Scan for the cell matching the given text and deliver its (X, Y) coordinate at center. 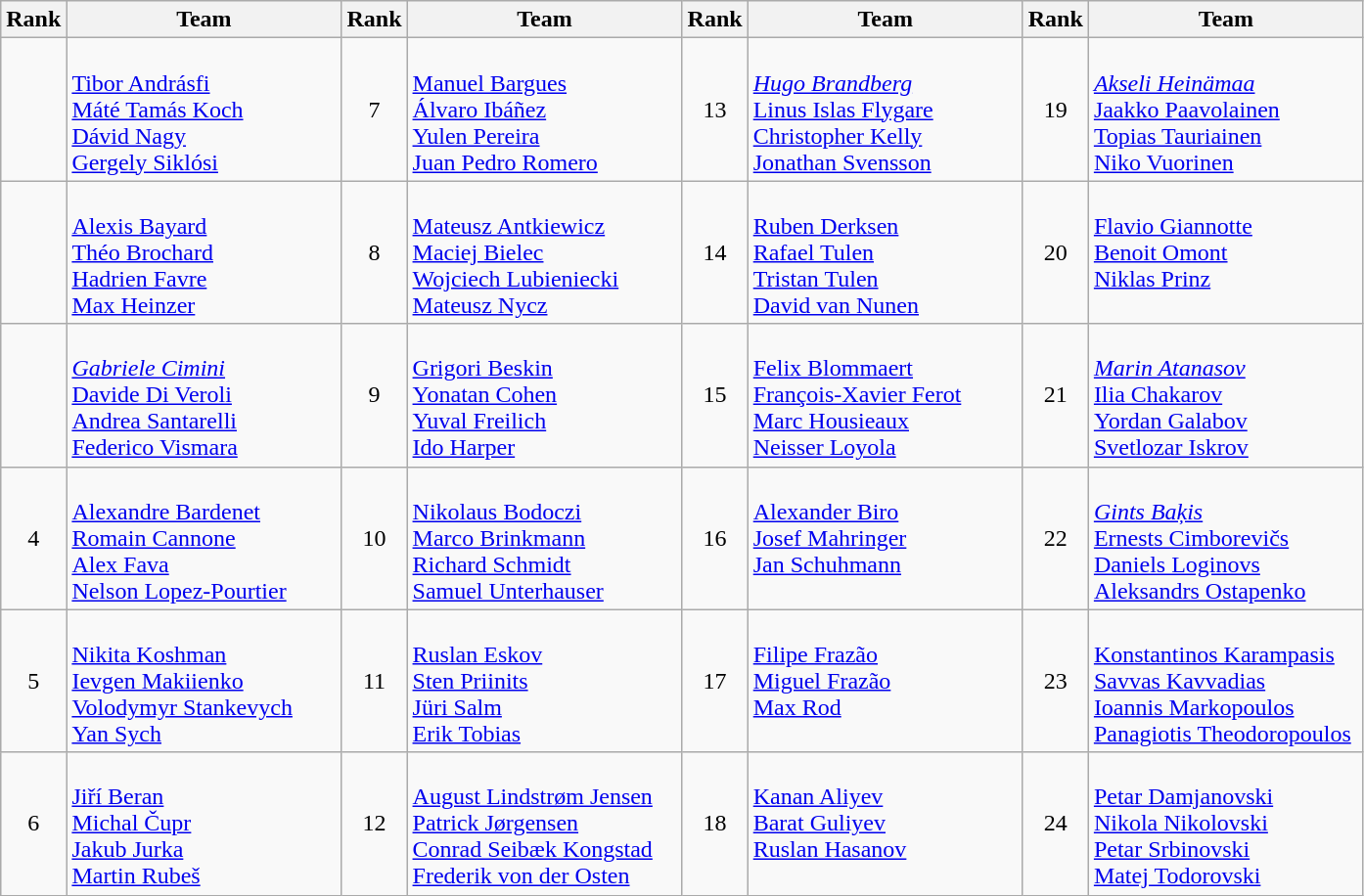
Felix BlommaertFrançois-Xavier FerotMarc HousieauxNeisser Loyola (885, 395)
13 (714, 110)
Ruben DerksenRafael TulenTristan TulenDavid van Nunen (885, 252)
Jiří BeranMichal ČuprJakub JurkaMartin Rubeš (204, 824)
Alexander BiroJosef MahringerJan Schuhmann (885, 538)
Grigori BeskinYonatan CohenYuval FreilichIdo Harper (544, 395)
22 (1055, 538)
August Lindstrøm JensenPatrick JørgensenConrad Seibæk KongstadFrederik von der Osten (544, 824)
10 (374, 538)
18 (714, 824)
Manuel BarguesÁlvaro IbáñezYulen PereiraJuan Pedro Romero (544, 110)
Kanan AliyevBarat GuliyevRuslan Hasanov (885, 824)
14 (714, 252)
Akseli HeinämaaJaakko PaavolainenTopias TauriainenNiko Vuorinen (1225, 110)
7 (374, 110)
20 (1055, 252)
Ruslan EskovSten PriinitsJüri SalmErik Tobias (544, 681)
Flavio GiannotteBenoit OmontNiklas Prinz (1225, 252)
16 (714, 538)
Gints BaķisErnests CimborevičsDaniels LoginovsAleksandrs Ostapenko (1225, 538)
Hugo BrandbergLinus Islas FlygareChristopher KellyJonathan Svensson (885, 110)
4 (33, 538)
Filipe FrazãoMiguel FrazãoMax Rod (885, 681)
23 (1055, 681)
8 (374, 252)
12 (374, 824)
Konstantinos KarampasisSavvas KavvadiasIoannis MarkopoulosPanagiotis Theodoropoulos (1225, 681)
Nikita KoshmanIevgen MakiienkoVolodymyr StankevychYan Sych (204, 681)
Petar DamjanovskiNikola NikolovskiPetar SrbinovskiMatej Todorovski (1225, 824)
9 (374, 395)
Mateusz AntkiewiczMaciej BielecWojciech LubienieckiMateusz Nycz (544, 252)
21 (1055, 395)
15 (714, 395)
Tibor AndrásfiMáté Tamás KochDávid NagyGergely Siklósi (204, 110)
11 (374, 681)
Alexandre BardenetRomain CannoneAlex FavaNelson Lopez-Pourtier (204, 538)
Gabriele CiminiDavide Di VeroliAndrea SantarelliFederico Vismara (204, 395)
Marin AtanasovIlia ChakarovYordan GalabovSvetlozar Iskrov (1225, 395)
17 (714, 681)
24 (1055, 824)
Alexis BayardThéo BrochardHadrien FavreMax Heinzer (204, 252)
19 (1055, 110)
Nikolaus BodocziMarco BrinkmannRichard SchmidtSamuel Unterhauser (544, 538)
5 (33, 681)
6 (33, 824)
